Return (x, y) of the center of cell containing provided text 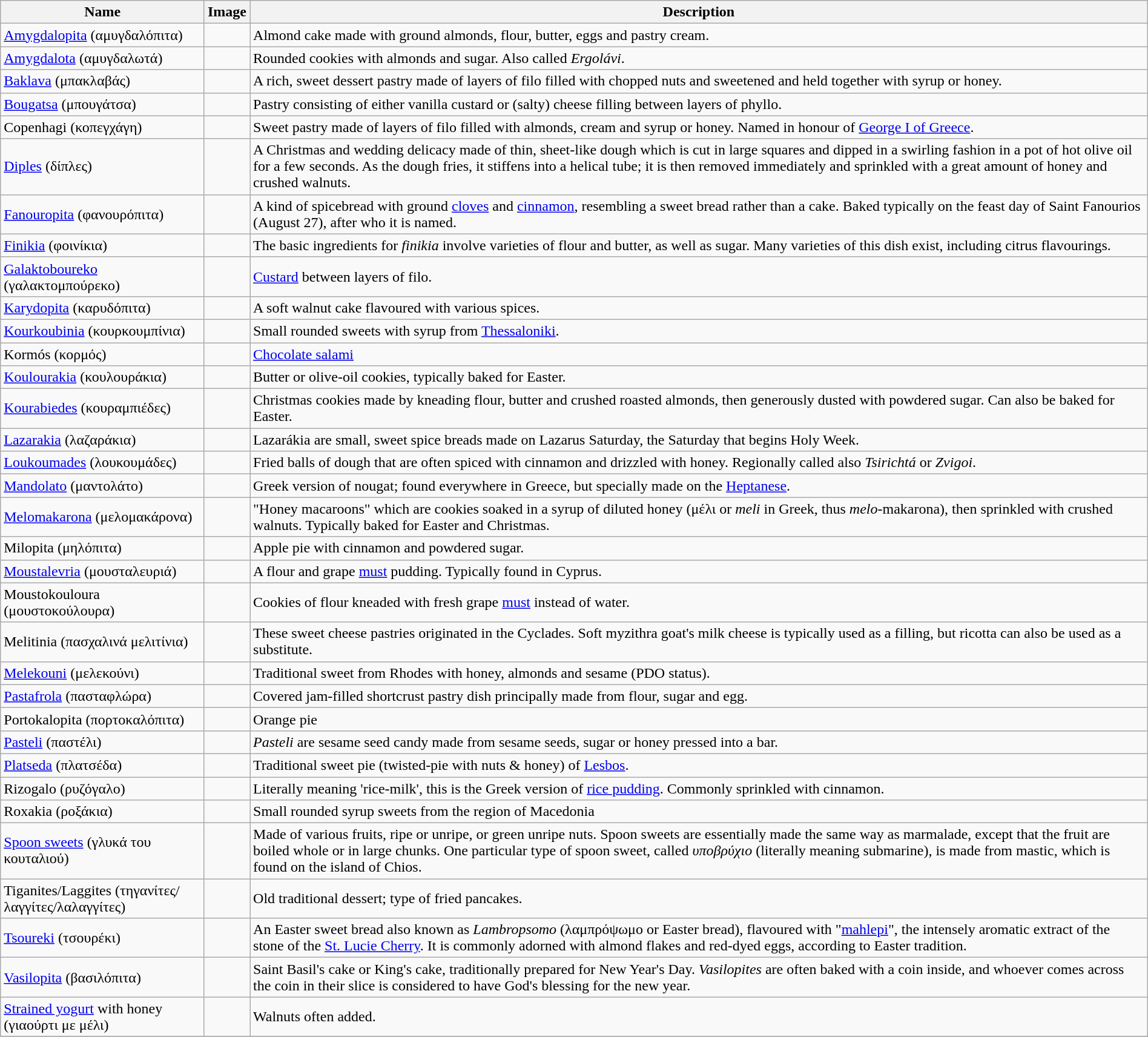
Sweet pastry made of layers of filo filled with almonds, cream and syrup or honey. Named in honour of George I of Greece. (699, 127)
Kourabiedes (κουραμπιέδες) (103, 408)
Traditional sweet pie (twisted-pie with nuts & honey) of Lesbos. (699, 765)
Fried balls of dough that are often spiced with cinnamon and drizzled with honey. Regionally called also Tsirichtá or Zvigoi. (699, 463)
Walnuts often added. (699, 1016)
Vasilopita (βασιλόπιτα) (103, 978)
Pasteli (παστέλι) (103, 742)
Melekouni (μελεκούνι) (103, 673)
Pasteli are sesame seed candy made from sesame seeds, sugar or honey pressed into a bar. (699, 742)
Description (699, 12)
Orange pie (699, 719)
Greek version of nougat; found everywhere in Greece, but specially made on the Heptanese. (699, 486)
Name (103, 12)
Moustokouloura (μουστοκούλουρα) (103, 602)
Pastafrola (πασταφλώρα) (103, 696)
A rich, sweet dessert pastry made of layers of filo filled with chopped nuts and sweetened and held together with syrup or honey. (699, 81)
Amygdalopita (αμυγδαλόπιτα) (103, 35)
Chocolate salami (699, 354)
Almond cake made with ground almonds, flour, butter, eggs and pastry cream. (699, 35)
Small rounded syrup sweets from the region of Macedonia (699, 812)
Image (226, 12)
Copenhagi (κοπεγχάγη) (103, 127)
Moustalevria (μουσταλευριά) (103, 571)
Karydopita (καρυδόπιτα) (103, 308)
Diples (δίπλες) (103, 167)
Melitinia (πασχαλινά μελιτίνια) (103, 642)
Small rounded sweets with syrup from Thessaloniki. (699, 331)
Literally meaning 'rice-milk', this is the Greek version of rice pudding. Commonly sprinkled with cinnamon. (699, 788)
Kourkoubinia (κουρκουμπίνια) (103, 331)
Traditional sweet from Rhodes with honey, almonds and sesame (PDO status). (699, 673)
Strained yogurt with honey (γιαούρτι με μέλι) (103, 1016)
Rounded cookies with almonds and sugar. Also called Ergolávi. (699, 58)
Milopita (μηλόπιτα) (103, 548)
Custard between layers of filo. (699, 276)
A soft walnut cake flavoured with various spices. (699, 308)
Apple pie with cinnamon and powdered sugar. (699, 548)
Rizogalo (ρυζόγαλο) (103, 788)
Amygdalota (αμυγδαλωτά) (103, 58)
Old traditional dessert; type of fried pancakes. (699, 899)
Koulourakia (κουλουράκια) (103, 377)
Kormós (κορμός) (103, 354)
Galaktoboureko (γαλακτομπούρεκο) (103, 276)
Roxakia (ροξάκια) (103, 812)
Platseda (πλατσέδα) (103, 765)
Butter or olive-oil cookies, typically baked for Easter. (699, 377)
Tsoureki (τσουρέκι) (103, 938)
Tiganites/Laggites (τηγανίτες/λαγγίτες/λαλαγγίτες) (103, 899)
Fanouropita (φανουρόπιτα) (103, 214)
Baklava (μπακλαβάς) (103, 81)
Bougatsa (μπουγάτσα) (103, 104)
Loukoumades (λουκουμάδες) (103, 463)
Mandolato (μαντολάτο) (103, 486)
Finikia (φοινίκια) (103, 245)
Covered jam-filled shortcrust pastry dish principally made from flour, sugar and egg. (699, 696)
Spoon sweets (γλυκά του κουταλιού) (103, 851)
Pastry consisting of either vanilla custard or (salty) cheese filling between layers of phyllo. (699, 104)
Melomakarona (μελομακάρονα) (103, 517)
Portokalopita (πορτοκαλόπιτα) (103, 719)
Cookies of flour kneaded with fresh grape must instead of water. (699, 602)
Lazarakia (λαζαράκια) (103, 440)
A flour and grape must pudding. Typically found in Cyprus. (699, 571)
Lazarákia are small, sweet spice breads made on Lazarus Saturday, the Saturday that begins Holy Week. (699, 440)
